Find where the given text appears and provide that cell's center as [X, Y] coordinate. 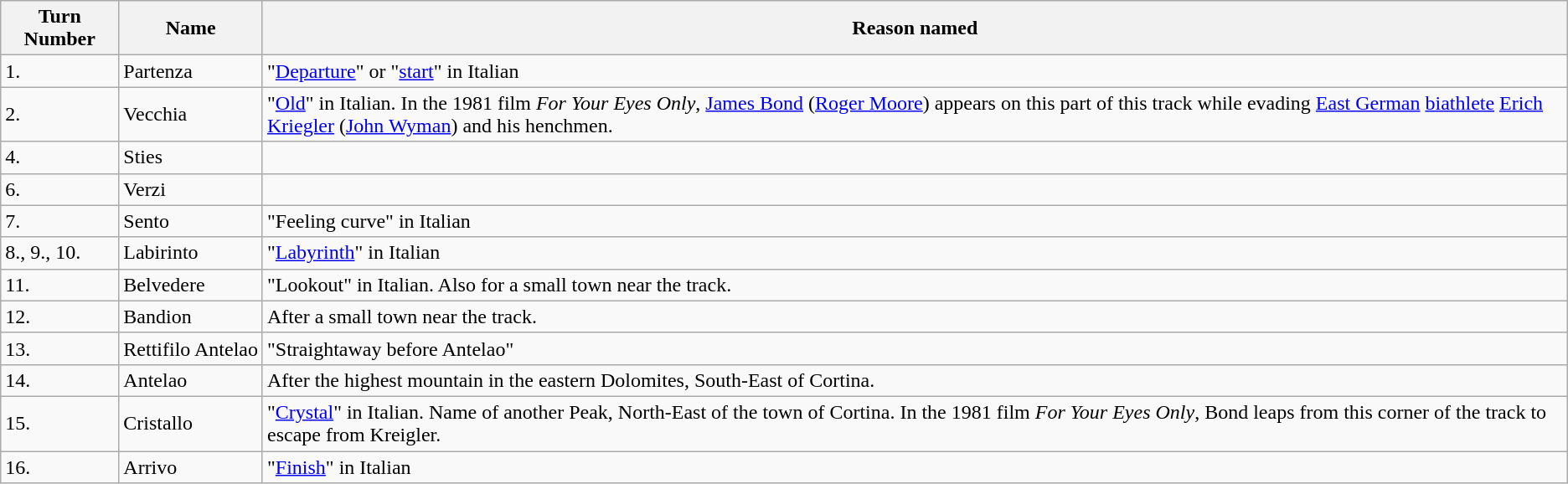
16. [60, 466]
8., 9., 10. [60, 253]
Vecchia [191, 114]
11. [60, 285]
"Departure" or "start" in Italian [915, 71]
Antelao [191, 380]
7. [60, 221]
Belvedere [191, 285]
Bandion [191, 317]
Sento [191, 221]
Rettifilo Antelao [191, 348]
6. [60, 189]
"Lookout" in Italian. Also for a small town near the track. [915, 285]
Labirinto [191, 253]
"Labyrinth" in Italian [915, 253]
Reason named [915, 28]
1. [60, 71]
Arrivo [191, 466]
15. [60, 424]
Name [191, 28]
4. [60, 157]
Sties [191, 157]
"Finish" in Italian [915, 466]
"Feeling curve" in Italian [915, 221]
After the highest mountain in the eastern Dolomites, South-East of Cortina. [915, 380]
12. [60, 317]
"Straightaway before Antelao" [915, 348]
After a small town near the track. [915, 317]
14. [60, 380]
Verzi [191, 189]
Partenza [191, 71]
13. [60, 348]
Turn Number [60, 28]
2. [60, 114]
Cristallo [191, 424]
